From the cell containing the given text, extract its center point as (x, y) coordinate. 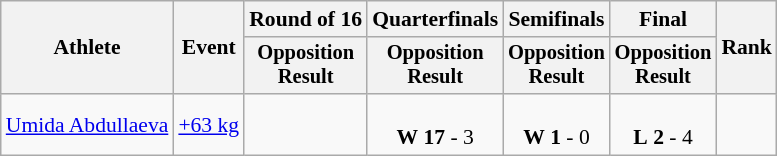
+63 kg (208, 124)
Rank (746, 48)
W 1 - 0 (556, 124)
W 17 - 3 (435, 124)
Athlete (88, 48)
L 2 - 4 (664, 124)
Semifinals (556, 19)
Final (664, 19)
Umida Abdullaeva (88, 124)
Quarterfinals (435, 19)
Event (208, 48)
Round of 16 (306, 19)
